Return the (X, Y) coordinate for the center point of the cell that contains the specified text.  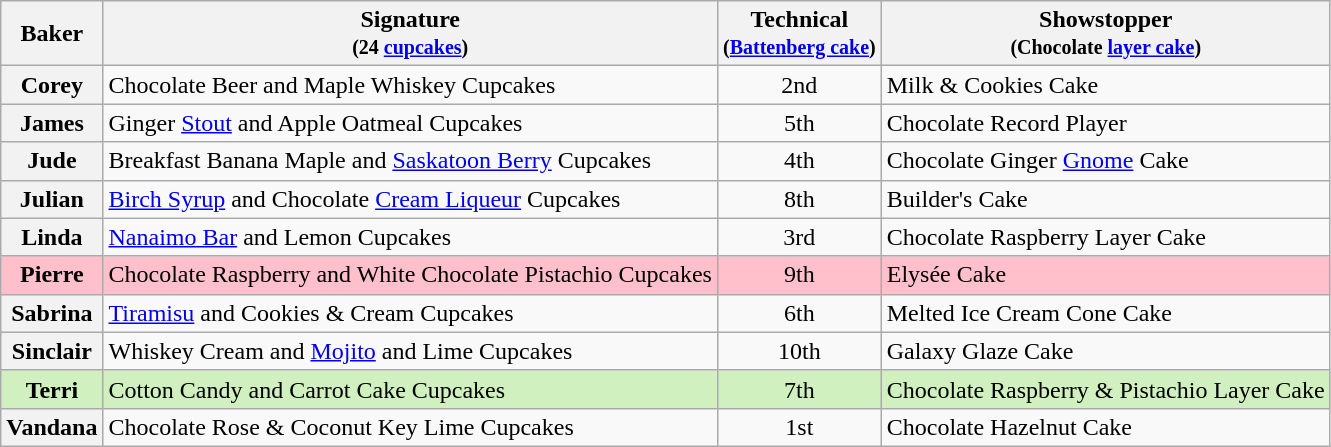
Milk & Cookies Cake (1106, 85)
Chocolate Hazelnut Cake (1106, 427)
Nanaimo Bar and Lemon Cupcakes (410, 237)
Elysée Cake (1106, 275)
Chocolate Record Player (1106, 123)
7th (799, 389)
Vandana (52, 427)
Corey (52, 85)
2nd (799, 85)
James (52, 123)
5th (799, 123)
Sabrina (52, 313)
Terri (52, 389)
Signature(24 cupcakes) (410, 34)
Birch Syrup and Chocolate Cream Liqueur Cupcakes (410, 199)
Pierre (52, 275)
Whiskey Cream and Mojito and Lime Cupcakes (410, 351)
Galaxy Glaze Cake (1106, 351)
Julian (52, 199)
Tiramisu and Cookies & Cream Cupcakes (410, 313)
Chocolate Raspberry Layer Cake (1106, 237)
Chocolate Ginger Gnome Cake (1106, 161)
Linda (52, 237)
3rd (799, 237)
Chocolate Rose & Coconut Key Lime Cupcakes (410, 427)
6th (799, 313)
Breakfast Banana Maple and Saskatoon Berry Cupcakes (410, 161)
Melted Ice Cream Cone Cake (1106, 313)
Sinclair (52, 351)
Chocolate Raspberry and White Chocolate Pistachio Cupcakes (410, 275)
4th (799, 161)
10th (799, 351)
Baker (52, 34)
8th (799, 199)
Builder's Cake (1106, 199)
Chocolate Raspberry & Pistachio Layer Cake (1106, 389)
Cotton Candy and Carrot Cake Cupcakes (410, 389)
Jude (52, 161)
Ginger Stout and Apple Oatmeal Cupcakes (410, 123)
Chocolate Beer and Maple Whiskey Cupcakes (410, 85)
Showstopper(Chocolate layer cake) (1106, 34)
1st (799, 427)
9th (799, 275)
Technical(Battenberg cake) (799, 34)
